Find where the given text appears and provide that cell's center as (x, y) coordinate. 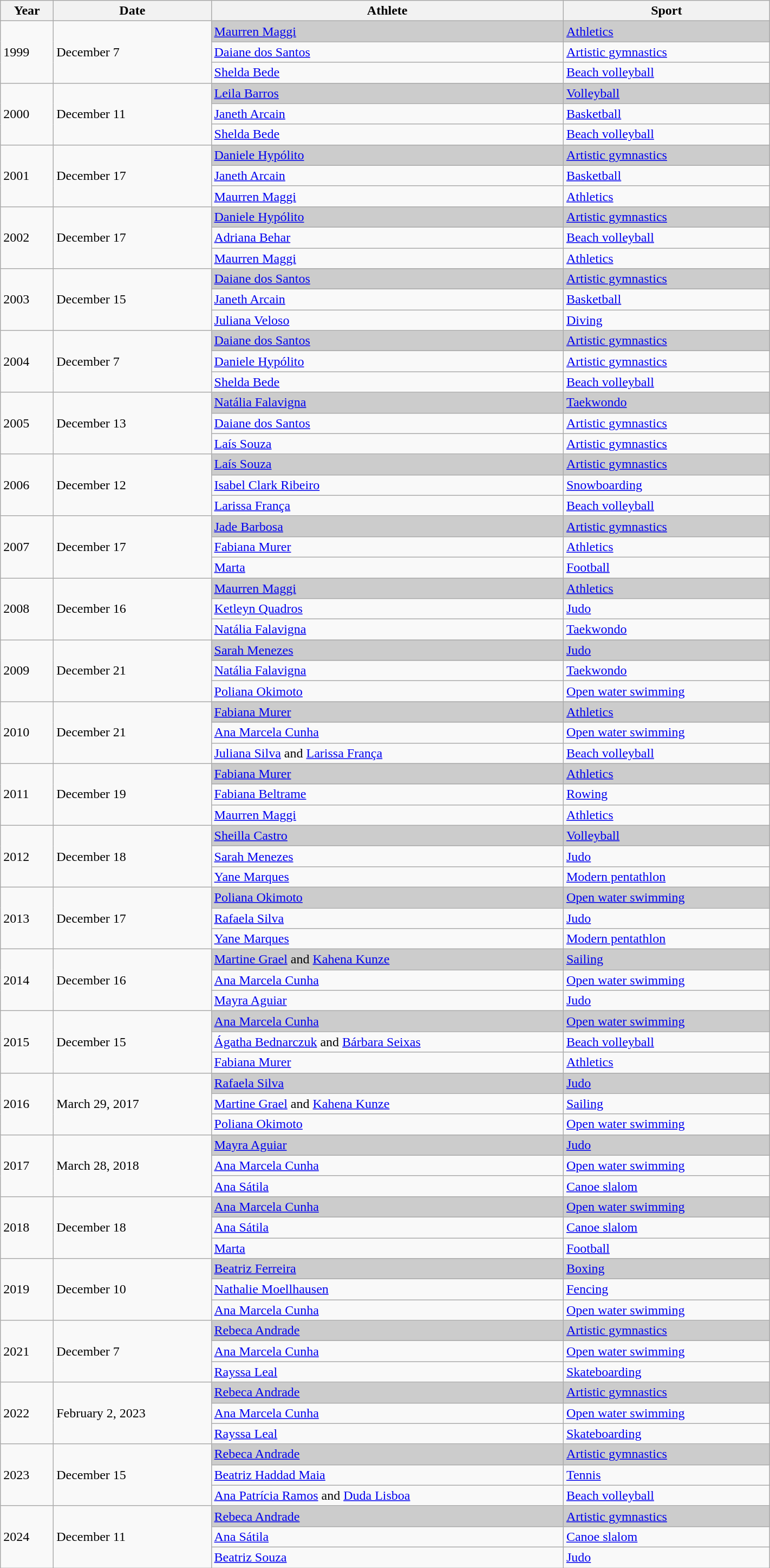
Leila Barros (387, 93)
2012 (27, 856)
December 19 (132, 794)
2015 (27, 1042)
December 12 (132, 485)
Juliana Silva and Larissa França (387, 753)
2004 (27, 361)
2014 (27, 980)
March 29, 2017 (132, 1104)
2021 (27, 1351)
Jade Barbosa (387, 526)
2009 (27, 671)
Date (132, 11)
December 13 (132, 423)
Diving (666, 320)
Beatriz Souza (387, 1557)
2005 (27, 423)
Ana Patrícia Ramos and Duda Lisboa (387, 1495)
2006 (27, 485)
Athlete (387, 11)
2018 (27, 1227)
2011 (27, 794)
2024 (27, 1537)
Fencing (666, 1290)
Year (27, 11)
Sheilla Castro (387, 835)
Ketleyn Quadros (387, 609)
2010 (27, 733)
2019 (27, 1290)
Rowing (666, 794)
Tennis (666, 1475)
Beatriz Haddad Maia (387, 1475)
Beatriz Ferreira (387, 1269)
2003 (27, 300)
December 10 (132, 1290)
2013 (27, 918)
Snowboarding (666, 485)
Larissa França (387, 506)
March 28, 2018 (132, 1165)
2001 (27, 176)
Fabiana Beltrame (387, 794)
2007 (27, 547)
Sport (666, 11)
2023 (27, 1475)
Ágatha Bednarczuk and Bárbara Seixas (387, 1042)
Juliana Veloso (387, 320)
2000 (27, 114)
2016 (27, 1104)
1999 (27, 52)
Isabel Clark Ribeiro (387, 485)
February 2, 2023 (132, 1413)
Nathalie Moellhausen (387, 1290)
Boxing (666, 1269)
2002 (27, 237)
2022 (27, 1413)
2008 (27, 608)
Adriana Behar (387, 237)
2017 (27, 1165)
